Locate the cell with the specified text and output its (x, y) center coordinate. 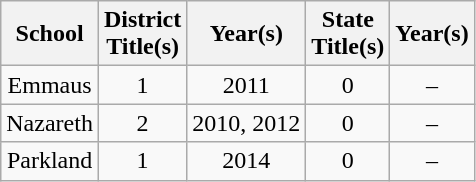
StateTitle(s) (348, 34)
2011 (246, 85)
2014 (246, 161)
Nazareth (50, 123)
Emmaus (50, 85)
DistrictTitle(s) (142, 34)
School (50, 34)
Parkland (50, 161)
2010, 2012 (246, 123)
2 (142, 123)
